Return [X, Y] of the center of cell containing provided text 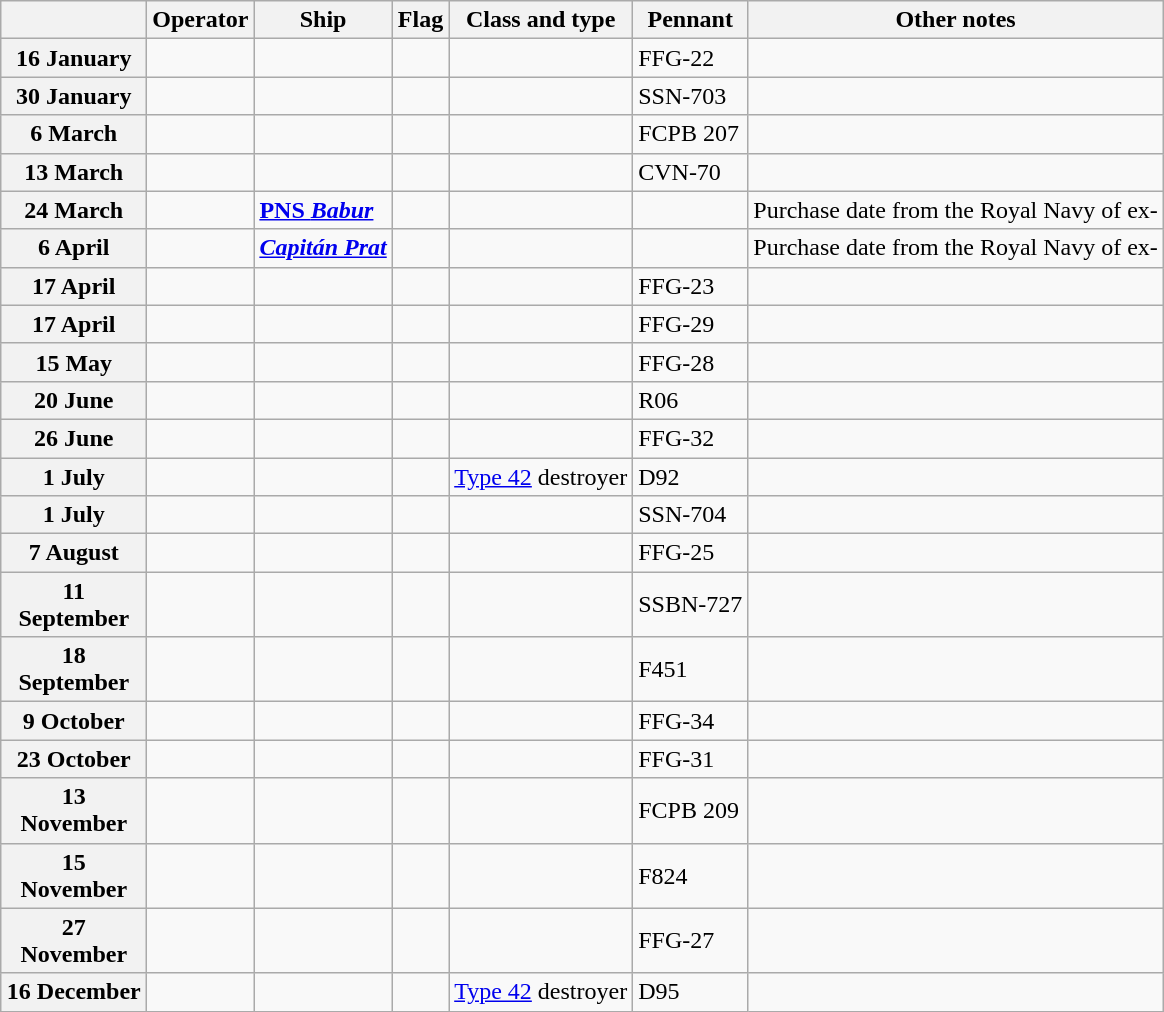
F451 [690, 670]
Ship [323, 20]
SSBN-727 [690, 604]
9 October [74, 721]
Flag [420, 20]
Other notes [956, 20]
FFG-29 [690, 324]
FFG-23 [690, 286]
6 April [74, 248]
FFG-22 [690, 58]
FFG-32 [690, 438]
PNS Babur [323, 210]
13 March [74, 172]
20 June [74, 400]
D92 [690, 477]
18 September [74, 670]
D95 [690, 992]
11 September [74, 604]
7 August [74, 553]
Pennant [690, 20]
FCPB 209 [690, 810]
16 January [74, 58]
Operator [200, 20]
26 June [74, 438]
13 November [74, 810]
FFG-27 [690, 940]
23 October [74, 759]
SSN-704 [690, 515]
16 December [74, 992]
CVN-70 [690, 172]
FFG-28 [690, 362]
27 November [74, 940]
Capitán Prat [323, 248]
FFG-25 [690, 553]
FCPB 207 [690, 134]
R06 [690, 400]
15 November [74, 876]
15 May [74, 362]
24 March [74, 210]
FFG-34 [690, 721]
Class and type [541, 20]
F824 [690, 876]
6 March [74, 134]
SSN-703 [690, 96]
FFG-31 [690, 759]
30 January [74, 96]
